Determine the [X, Y] coordinate at the center of the cell enclosing the given text.  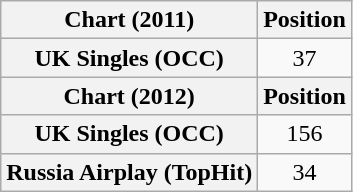
Chart (2011) [130, 20]
37 [305, 58]
34 [305, 172]
Chart (2012) [130, 96]
Russia Airplay (TopHit) [130, 172]
156 [305, 134]
